Output the (X, Y) coordinate of the center of the cell containing the given text.  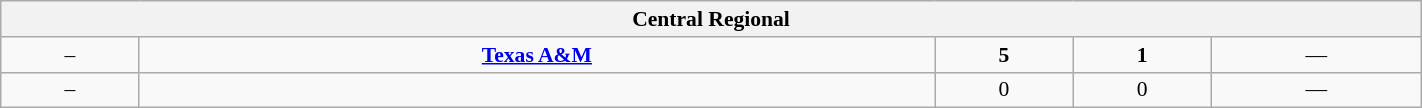
Texas A&M (536, 55)
1 (1142, 55)
5 (1004, 55)
Central Regional (711, 19)
